Determine the [x, y] coordinate at the center of the cell enclosing the given text.  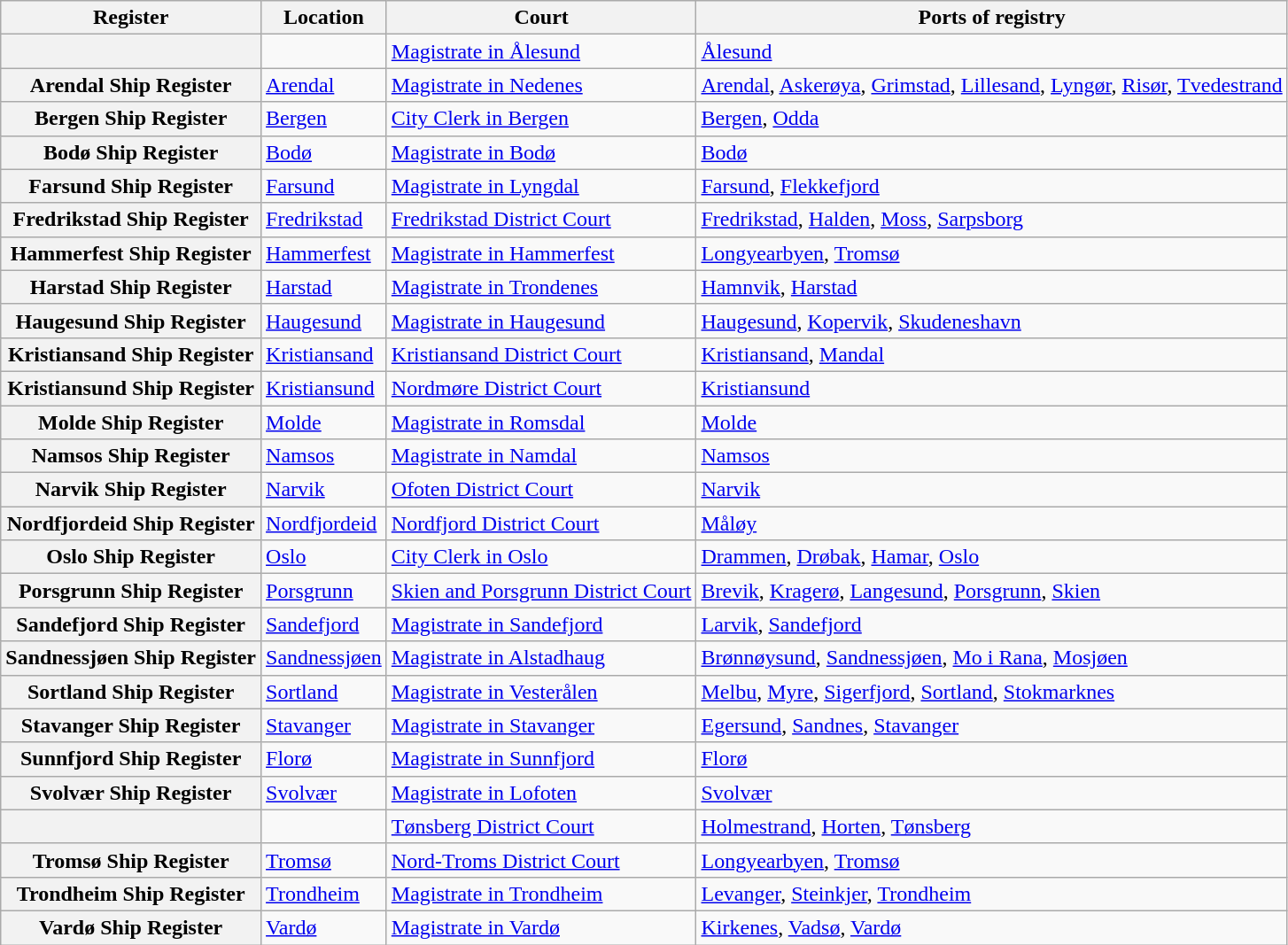
Bergen, Odda [992, 119]
Oslo [324, 557]
City Clerk in Oslo [541, 557]
Drammen, Drøbak, Hamar, Oslo [992, 557]
Magistrate in Vesterålen [541, 692]
Egersund, Sandnes, Stavanger [992, 725]
Ofoten District Court [541, 490]
Magistrate in Romsdal [541, 422]
Vardø [324, 927]
Namsos Ship Register [131, 456]
City Clerk in Bergen [541, 119]
Kirkenes, Vadsø, Vardø [992, 927]
Magistrate in Bodø [541, 152]
Register [131, 18]
Ålesund [992, 51]
Haugesund Ship Register [131, 321]
Sandnessjøen Ship Register [131, 658]
Ports of registry [992, 18]
Porsgrunn Ship Register [131, 591]
Melbu, Myre, Sigerfjord, Sortland, Stokmarknes [992, 692]
Levanger, Steinkjer, Trondheim [992, 894]
Nordfjordeid [324, 523]
Magistrate in Lofoten [541, 793]
Sandnessjøen [324, 658]
Tromsø Ship Register [131, 860]
Magistrate in Lyngdal [541, 186]
Fredrikstad [324, 220]
Magistrate in Nedenes [541, 85]
Svolvær Ship Register [131, 793]
Arendal, Askerøya, Grimstad, Lillesand, Lyngør, Risør, Tvedestrand [992, 85]
Haugesund [324, 321]
Kristiansand Ship Register [131, 354]
Skien and Porsgrunn District Court [541, 591]
Sortland Ship Register [131, 692]
Hamnvik, Harstad [992, 287]
Nordfjord District Court [541, 523]
Magistrate in Alstadhaug [541, 658]
Brevik, Kragerø, Langesund, Porsgrunn, Skien [992, 591]
Vardø Ship Register [131, 927]
Hammerfest Ship Register [131, 253]
Farsund Ship Register [131, 186]
Arendal Ship Register [131, 85]
Narvik Ship Register [131, 490]
Nordfjordeid Ship Register [131, 523]
Larvik, Sandefjord [992, 624]
Magistrate in Haugesund [541, 321]
Trondheim [324, 894]
Haugesund, Kopervik, Skudeneshavn [992, 321]
Nordmøre District Court [541, 388]
Magistrate in Sandefjord [541, 624]
Bergen [324, 119]
Harstad [324, 287]
Kristiansand [324, 354]
Magistrate in Stavanger [541, 725]
Magistrate in Vardø [541, 927]
Arendal [324, 85]
Harstad Ship Register [131, 287]
Magistrate in Trondheim [541, 894]
Magistrate in Trondenes [541, 287]
Tromsø [324, 860]
Sortland [324, 692]
Fredrikstad, Halden, Moss, Sarpsborg [992, 220]
Fredrikstad Ship Register [131, 220]
Sunnfjord Ship Register [131, 759]
Magistrate in Hammerfest [541, 253]
Magistrate in Sunnfjord [541, 759]
Brønnøysund, Sandnessjøen, Mo i Rana, Mosjøen [992, 658]
Porsgrunn [324, 591]
Sandefjord Ship Register [131, 624]
Stavanger [324, 725]
Magistrate in Ålesund [541, 51]
Nord-Troms District Court [541, 860]
Holmestrand, Horten, Tønsberg [992, 826]
Hammerfest [324, 253]
Farsund [324, 186]
Sandefjord [324, 624]
Kristiansand District Court [541, 354]
Kristiansand, Mandal [992, 354]
Måløy [992, 523]
Trondheim Ship Register [131, 894]
Molde Ship Register [131, 422]
Court [541, 18]
Oslo Ship Register [131, 557]
Bergen Ship Register [131, 119]
Kristiansund Ship Register [131, 388]
Stavanger Ship Register [131, 725]
Tønsberg District Court [541, 826]
Magistrate in Namdal [541, 456]
Farsund, Flekkefjord [992, 186]
Bodø Ship Register [131, 152]
Fredrikstad District Court [541, 220]
Location [324, 18]
